Find where the given text appears and provide that cell's center as (X, Y) coordinate. 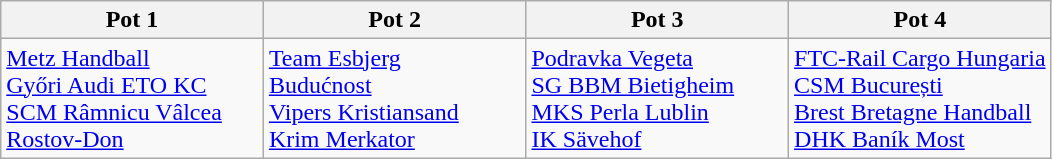
Podravka Vegeta SG BBM Bietigheim MKS Perla Lublin IK Sävehof (658, 98)
Pot 2 (394, 20)
Metz Handball Győri Audi ETO KC SCM Râmnicu Vâlcea Rostov-Don (132, 98)
Pot 1 (132, 20)
FTC-Rail Cargo Hungaria CSM București Brest Bretagne Handball DHK Baník Most (920, 98)
Pot 4 (920, 20)
Team Esbjerg Budućnost Vipers Kristiansand Krim Merkator (394, 98)
Pot 3 (658, 20)
